For the text-containing cell, return its midpoint in [X, Y] coordinate format. 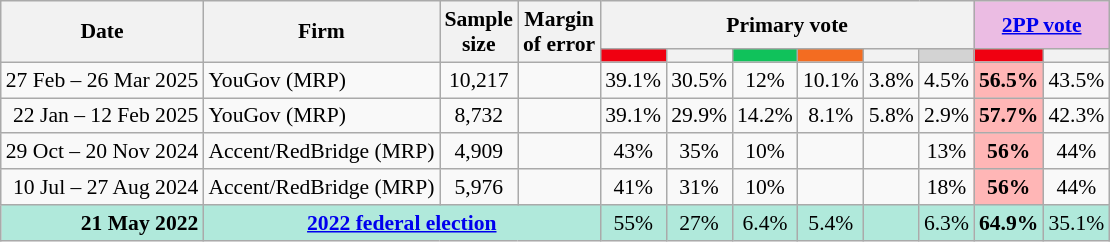
8.1% [831, 116]
10.1% [831, 80]
Samplesize [479, 32]
27 Feb – 26 Mar 2025 [102, 80]
Marginof error [559, 32]
35.1% [1076, 223]
10,217 [479, 80]
21 May 2022 [102, 223]
2.9% [946, 116]
5,976 [479, 187]
55% [633, 223]
6.4% [765, 223]
30.5% [699, 80]
29.9% [699, 116]
12% [765, 80]
27% [699, 223]
Firm [321, 32]
8,732 [479, 116]
56.5% [1008, 80]
42.3% [1076, 116]
35% [699, 152]
4.5% [946, 80]
41% [633, 187]
14.2% [765, 116]
29 Oct – 20 Nov 2024 [102, 152]
57.7% [1008, 116]
22 Jan – 12 Feb 2025 [102, 116]
2022 federal election [402, 223]
2PP vote [1042, 25]
43.5% [1076, 80]
3.8% [892, 80]
5.8% [892, 116]
Date [102, 32]
4,909 [479, 152]
Primary vote [787, 25]
64.9% [1008, 223]
10 Jul – 27 Aug 2024 [102, 187]
31% [699, 187]
13% [946, 152]
5.4% [831, 223]
18% [946, 187]
43% [633, 152]
6.3% [946, 223]
